Return the (x, y) coordinate for the center point of the cell that contains the specified text.  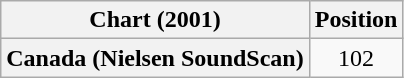
Chart (2001) (155, 20)
Canada (Nielsen SoundScan) (155, 58)
102 (356, 58)
Position (356, 20)
